Scan for the cell matching the given text and deliver its [X, Y] coordinate at center. 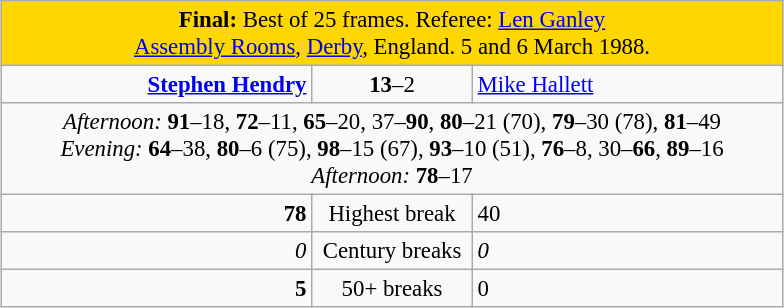
40 [628, 214]
5 [156, 289]
50+ breaks [392, 289]
Stephen Hendry [156, 85]
Century breaks [392, 251]
13–2 [392, 85]
Mike Hallett [628, 85]
Highest break [392, 214]
78 [156, 214]
Final: Best of 25 frames. Referee: Len Ganley Assembly Rooms, Derby, England. 5 and 6 March 1988. [392, 34]
